Locate the cell with the specified text and output its [X, Y] center coordinate. 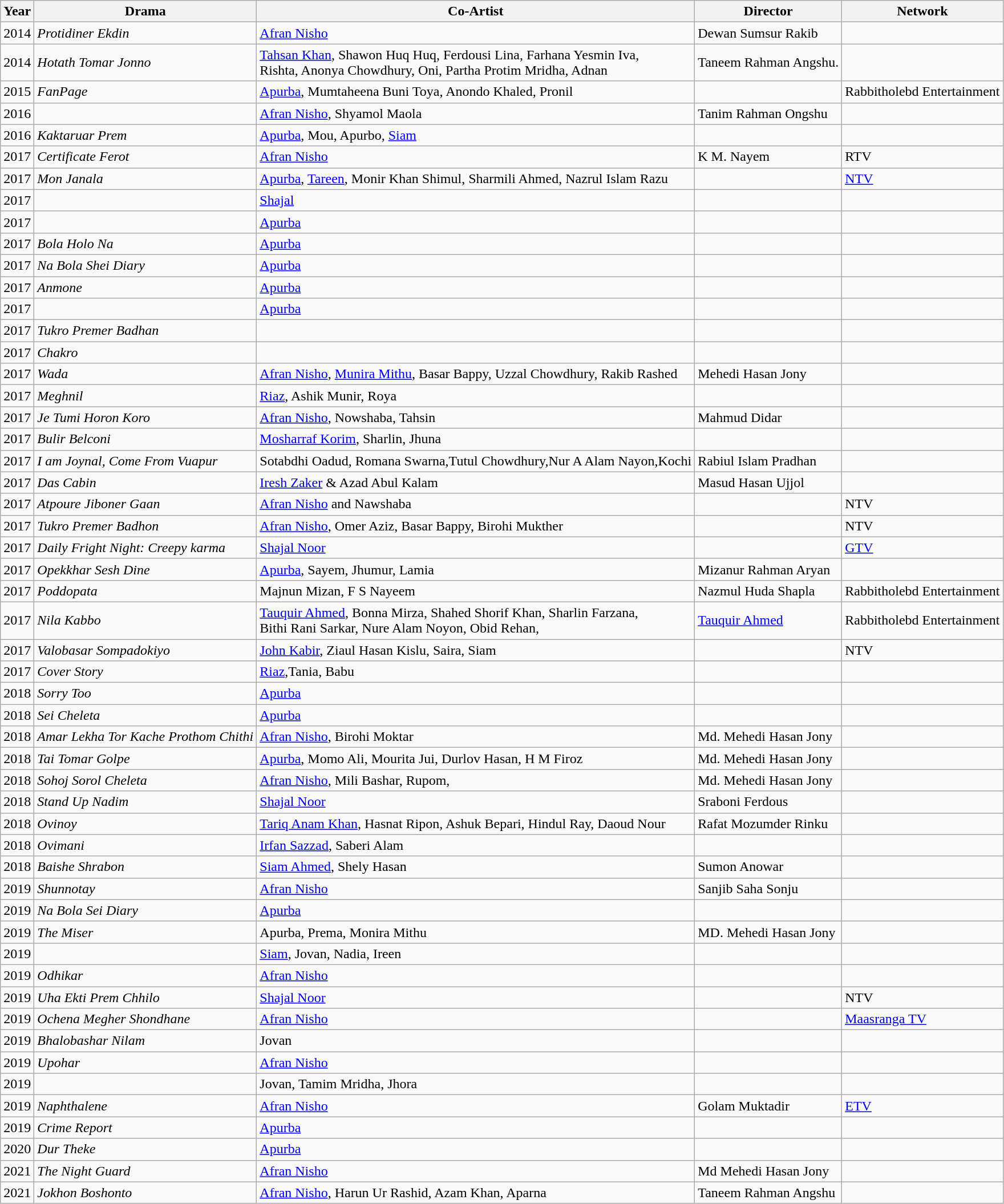
Das Cabin [145, 483]
K M. Nayem [768, 157]
Golam Muktadir [768, 1106]
Na Bola Shei Diary [145, 265]
Protidiner Ekdin [145, 33]
Sraboni Ferdous [768, 802]
GTV [922, 548]
Naphthalene [145, 1106]
RTV [922, 157]
Cover Story [145, 672]
Upohar [145, 1063]
Shajal [476, 200]
Co-Artist [476, 11]
Afran Nisho, Shyamol Maola [476, 113]
Tariq Anam Khan, Hasnat Ripon, Ashuk Bepari, Hindul Ray, Daoud Nour [476, 824]
Jovan [476, 1041]
Rabiul Islam Pradhan [768, 461]
Riaz,Tania, Babu [476, 672]
Mizanur Rahman Aryan [768, 569]
FanPage [145, 92]
Majnun Mizan, F S Nayeem [476, 591]
Mon Janala [145, 179]
Director [768, 11]
Wada [145, 374]
Bulir Belconi [145, 439]
Tauquir Ahmed, Bonna Mirza, Shahed Shorif Khan, Sharlin Farzana,Bithi Rani Sarkar, Nure Alam Noyon, Obid Rehan, [476, 621]
Rafat Mozumder Rinku [768, 824]
Sohoj Sorol Cheleta [145, 780]
Crime Report [145, 1128]
Stand Up Nadim [145, 802]
Masud Hasan Ujjol [768, 483]
Drama [145, 11]
Irfan Sazzad, Saberi Alam [476, 845]
Bola Holo Na [145, 244]
Tahsan Khan, Shawon Huq Huq, Ferdousi Lina, Farhana Yesmin Iva,Rishta, Anonya Chowdhury, Oni, Partha Protim Mridha, Adnan [476, 63]
Year [17, 11]
Valobasar Sompadokiyo [145, 650]
Sotabdhi Oadud, Romana Swarna,Tutul Chowdhury,Nur A Alam Nayon,Kochi [476, 461]
John Kabir, Ziaul Hasan Kislu, Saira, Siam [476, 650]
Jovan, Tamim Mridha, Jhora [476, 1084]
Sorry Too [145, 694]
The Night Guard [145, 1171]
Tauquir Ahmed [768, 621]
Apurba, Prema, Monira Mithu [476, 932]
2015 [17, 92]
Na Bola Sei Diary [145, 910]
Sei Cheleta [145, 715]
Apurba, Momo Ali, Mourita Jui, Durlov Hasan, H M Firoz [476, 759]
Sumon Anowar [768, 867]
Kaktaruar Prem [145, 135]
Taneem Rahman Angshu. [768, 63]
Baishe Shrabon [145, 867]
MD. Mehedi Hasan Jony [768, 932]
Amar Lekha Tor Kache Prothom Chithi [145, 737]
Siam Ahmed, Shely Hasan [476, 867]
Hotath Tomar Jonno [145, 63]
Iresh Zaker & Azad Abul Kalam [476, 483]
Taneem Rahman Angshu [768, 1193]
Network [922, 11]
Tanim Rahman Ongshu [768, 113]
Apurba, Tareen, Monir Khan Shimul, Sharmili Ahmed, Nazrul Islam Razu [476, 179]
Je Tumi Horon Koro [145, 417]
Tukro Premer Badhon [145, 526]
Afran Nisho, Birohi Moktar [476, 737]
Maasranga TV [922, 1019]
Uha Ekti Prem Chhilo [145, 998]
ETV [922, 1106]
Mahmud Didar [768, 417]
Ochena Megher Shondhane [145, 1019]
Sanjib Saha Sonju [768, 889]
Meghnil [145, 396]
Siam, Jovan, Nadia, Ireen [476, 954]
Chakro [145, 352]
Daily Fright Night: Creepy karma [145, 548]
2020 [17, 1149]
Afran Nisho, Mili Bashar, Rupom, [476, 780]
Nila Kabbo [145, 621]
Opekkhar Sesh Dine [145, 569]
Apurba, Sayem, Jhumur, Lamia [476, 569]
The Miser [145, 932]
Odhikar [145, 975]
Afran Nisho, Harun Ur Rashid, Azam Khan, Aparna [476, 1193]
Shunnotay [145, 889]
Anmone [145, 287]
Afran Nisho, Nowshaba, Tahsin [476, 417]
Ovimani [145, 845]
Certificate Ferot [145, 157]
Tukro Premer Badhan [145, 331]
Apurba, Mumtaheena Buni Toya, Anondo Khaled, Pronil [476, 92]
Apurba, Mou, Apurbo, Siam [476, 135]
Mosharraf Korim, Sharlin, Jhuna [476, 439]
Md Mehedi Hasan Jony [768, 1171]
Ovinoy [145, 824]
Mehedi Hasan Jony [768, 374]
Tai Tomar Golpe [145, 759]
Atpoure Jiboner Gaan [145, 504]
Dur Theke [145, 1149]
I am Joynal, Come From Vuapur [145, 461]
Dewan Sumsur Rakib [768, 33]
Afran Nisho, Munira Mithu, Basar Bappy, Uzzal Chowdhury, Rakib Rashed [476, 374]
Nazmul Huda Shapla [768, 591]
Jokhon Boshonto [145, 1193]
Bhalobashar Nilam [145, 1041]
Poddopata [145, 591]
Riaz, Ashik Munir, Roya [476, 396]
Afran Nisho and Nawshaba [476, 504]
Afran Nisho, Omer Aziz, Basar Bappy, Birohi Mukther [476, 526]
